Output the (X, Y) coordinate of the center of the cell containing the given text.  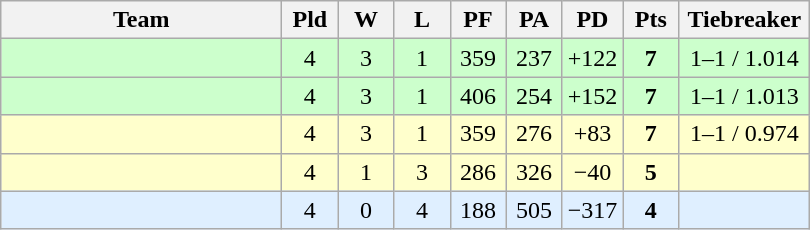
188 (478, 210)
Team (142, 20)
+83 (592, 134)
Pld (310, 20)
PA (534, 20)
+152 (592, 96)
−317 (592, 210)
1–1 / 0.974 (744, 134)
5 (651, 172)
1–1 / 1.014 (744, 58)
505 (534, 210)
L (422, 20)
326 (534, 172)
237 (534, 58)
−40 (592, 172)
0 (366, 210)
1–1 / 1.013 (744, 96)
254 (534, 96)
276 (534, 134)
PF (478, 20)
PD (592, 20)
Pts (651, 20)
W (366, 20)
+122 (592, 58)
286 (478, 172)
406 (478, 96)
Tiebreaker (744, 20)
